Return (x, y) of the center of cell containing provided text 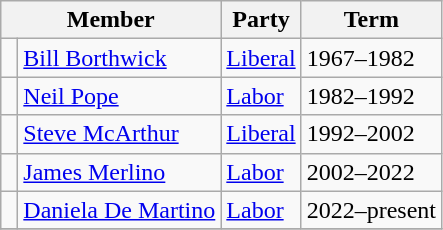
Bill Borthwick (120, 58)
James Merlino (120, 172)
2022–present (371, 210)
1967–1982 (371, 58)
Neil Pope (120, 96)
2002–2022 (371, 172)
Steve McArthur (120, 134)
Term (371, 20)
Daniela De Martino (120, 210)
Member (111, 20)
Party (261, 20)
1982–1992 (371, 96)
1992–2002 (371, 134)
